Determine the [x, y] coordinate at the center of the cell enclosing the given text.  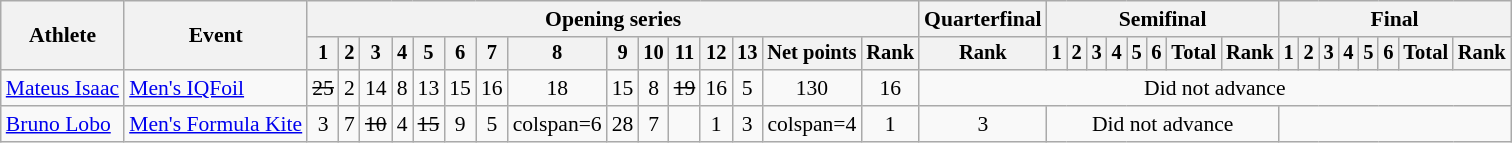
18 [558, 88]
Athlete [62, 36]
25 [323, 88]
19 [685, 88]
11 [685, 54]
colspan=6 [558, 124]
130 [812, 88]
14 [376, 88]
Opening series [613, 19]
Event [216, 36]
Men's IQFoil [216, 88]
Quarterfinal [983, 19]
Men's Formula Kite [216, 124]
Semifinal [1163, 19]
colspan=4 [812, 124]
12 [716, 54]
Bruno Lobo [62, 124]
Final [1395, 19]
Net points [812, 54]
28 [623, 124]
Mateus Isaac [62, 88]
